Output the (X, Y) coordinate of the center of the cell containing the given text.  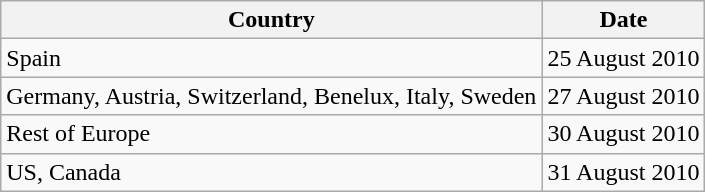
Date (624, 20)
Rest of Europe (272, 134)
30 August 2010 (624, 134)
27 August 2010 (624, 96)
Germany, Austria, Switzerland, Benelux, Italy, Sweden (272, 96)
Country (272, 20)
31 August 2010 (624, 172)
Spain (272, 58)
US, Canada (272, 172)
25 August 2010 (624, 58)
